Output the (X, Y) coordinate of the center of the cell containing the given text.  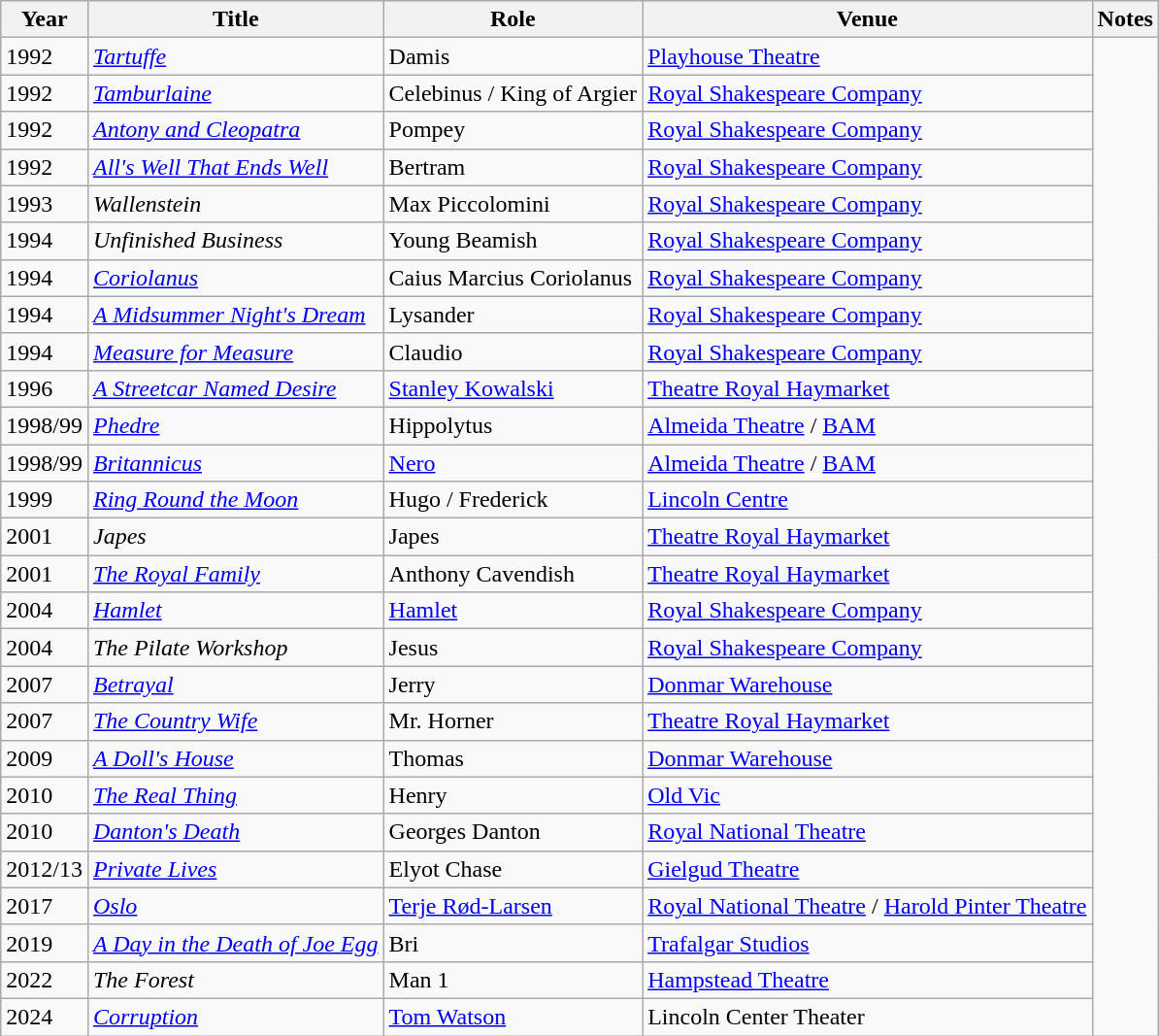
Notes (1125, 19)
Britannicus (235, 463)
Wallenstein (235, 204)
2009 (45, 758)
2017 (45, 906)
Corruption (235, 1017)
All's Well That Ends Well (235, 167)
Royal National Theatre (868, 832)
Man 1 (513, 980)
The Pilate Workshop (235, 648)
Old Vic (868, 795)
Year (45, 19)
The Real Thing (235, 795)
Hippolytus (513, 425)
Antony and Cleopatra (235, 130)
Royal National Theatre / Harold Pinter Theatre (868, 906)
A Streetcar Named Desire (235, 388)
1999 (45, 500)
Anthony Cavendish (513, 574)
Phedre (235, 425)
Trafalgar Studios (868, 943)
The Country Wife (235, 721)
Bertram (513, 167)
1993 (45, 204)
Nero (513, 463)
Title (235, 19)
Ring Round the Moon (235, 500)
Hampstead Theatre (868, 980)
1996 (45, 388)
Tom Watson (513, 1017)
Private Lives (235, 869)
Unfinished Business (235, 241)
A Midsummer Night's Dream (235, 315)
Oslo (235, 906)
Thomas (513, 758)
Lincoln Center Theater (868, 1017)
Danton's Death (235, 832)
Bri (513, 943)
Georges Danton (513, 832)
Damis (513, 56)
Mr. Horner (513, 721)
Venue (868, 19)
Celebinus / King of Argier (513, 93)
Playhouse Theatre (868, 56)
Caius Marcius Coriolanus (513, 278)
Tartuffe (235, 56)
Gielgud Theatre (868, 869)
2022 (45, 980)
Jesus (513, 648)
Stanley Kowalski (513, 388)
Henry (513, 795)
Claudio (513, 351)
A Doll's House (235, 758)
Measure for Measure (235, 351)
Elyot Chase (513, 869)
Terje Rød-Larsen (513, 906)
2019 (45, 943)
The Royal Family (235, 574)
A Day in the Death of Joe Egg (235, 943)
Pompey (513, 130)
Role (513, 19)
The Forest (235, 980)
Coriolanus (235, 278)
Tamburlaine (235, 93)
Jerry (513, 685)
Lincoln Centre (868, 500)
Young Beamish (513, 241)
2012/13 (45, 869)
Max Piccolomini (513, 204)
Betrayal (235, 685)
Hugo / Frederick (513, 500)
2024 (45, 1017)
Lysander (513, 315)
